Pinpoint the cell where the given text exists, returning its [x, y] midpoint coordinate. 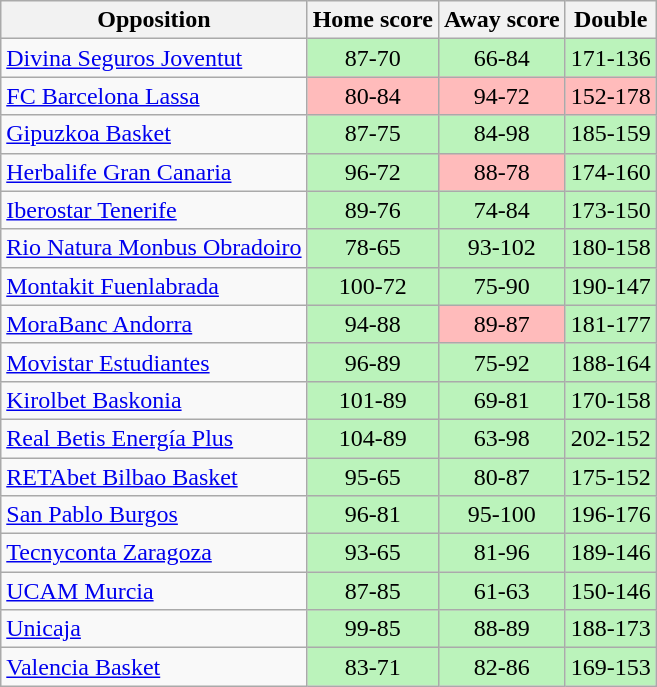
150-146 [610, 591]
93-65 [372, 553]
84-98 [502, 134]
180-158 [610, 248]
94-72 [502, 96]
Home score [372, 20]
Gipuzkoa Basket [154, 134]
96-81 [372, 515]
80-87 [502, 477]
94-88 [372, 324]
Double [610, 20]
Real Betis Energía Plus [154, 438]
80-84 [372, 96]
170-158 [610, 400]
Herbalife Gran Canaria [154, 172]
196-176 [610, 515]
Divina Seguros Joventut [154, 58]
169-153 [610, 667]
87-85 [372, 591]
89-87 [502, 324]
Away score [502, 20]
75-90 [502, 286]
96-89 [372, 362]
185-159 [610, 134]
87-75 [372, 134]
Opposition [154, 20]
100-72 [372, 286]
88-78 [502, 172]
152-178 [610, 96]
Unicaja [154, 629]
Montakit Fuenlabrada [154, 286]
89-76 [372, 210]
104-89 [372, 438]
173-150 [610, 210]
63-98 [502, 438]
78-65 [372, 248]
MoraBanc Andorra [154, 324]
96-72 [372, 172]
174-160 [610, 172]
Valencia Basket [154, 667]
FC Barcelona Lassa [154, 96]
UCAM Murcia [154, 591]
189-146 [610, 553]
Rio Natura Monbus Obradoiro [154, 248]
RETAbet Bilbao Basket [154, 477]
74-84 [502, 210]
99-85 [372, 629]
Movistar Estudiantes [154, 362]
95-65 [372, 477]
69-81 [502, 400]
95-100 [502, 515]
Tecnyconta Zaragoza [154, 553]
202-152 [610, 438]
88-89 [502, 629]
171-136 [610, 58]
181-177 [610, 324]
190-147 [610, 286]
83-71 [372, 667]
66-84 [502, 58]
93-102 [502, 248]
61-63 [502, 591]
101-89 [372, 400]
188-164 [610, 362]
82-86 [502, 667]
Iberostar Tenerife [154, 210]
87-70 [372, 58]
Kirolbet Baskonia [154, 400]
75-92 [502, 362]
175-152 [610, 477]
San Pablo Burgos [154, 515]
188-173 [610, 629]
81-96 [502, 553]
